Search for the cell housing the specified text and yield its (x, y) center coordinate. 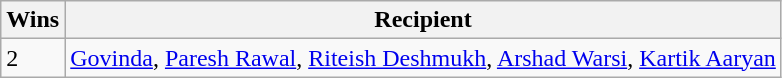
Recipient (424, 20)
2 (33, 58)
Wins (33, 20)
Govinda, Paresh Rawal, Riteish Deshmukh, Arshad Warsi, Kartik Aaryan (424, 58)
